Detect which cell encompasses the target text, then output its (x, y) center coordinate. 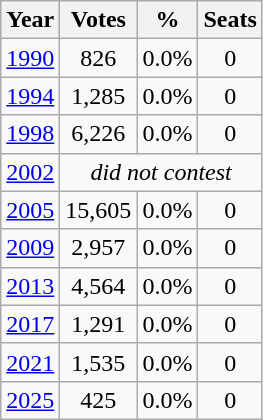
Votes (98, 20)
15,605 (98, 210)
826 (98, 58)
1994 (30, 96)
1,535 (98, 362)
2021 (30, 362)
6,226 (98, 134)
Year (30, 20)
1,285 (98, 96)
% (168, 20)
2005 (30, 210)
1990 (30, 58)
425 (98, 400)
2009 (30, 248)
1,291 (98, 324)
2,957 (98, 248)
Seats (230, 20)
1998 (30, 134)
4,564 (98, 286)
2025 (30, 400)
did not contest (162, 172)
2013 (30, 286)
2002 (30, 172)
2017 (30, 324)
